Pinpoint the cell where the given text exists, returning its [X, Y] midpoint coordinate. 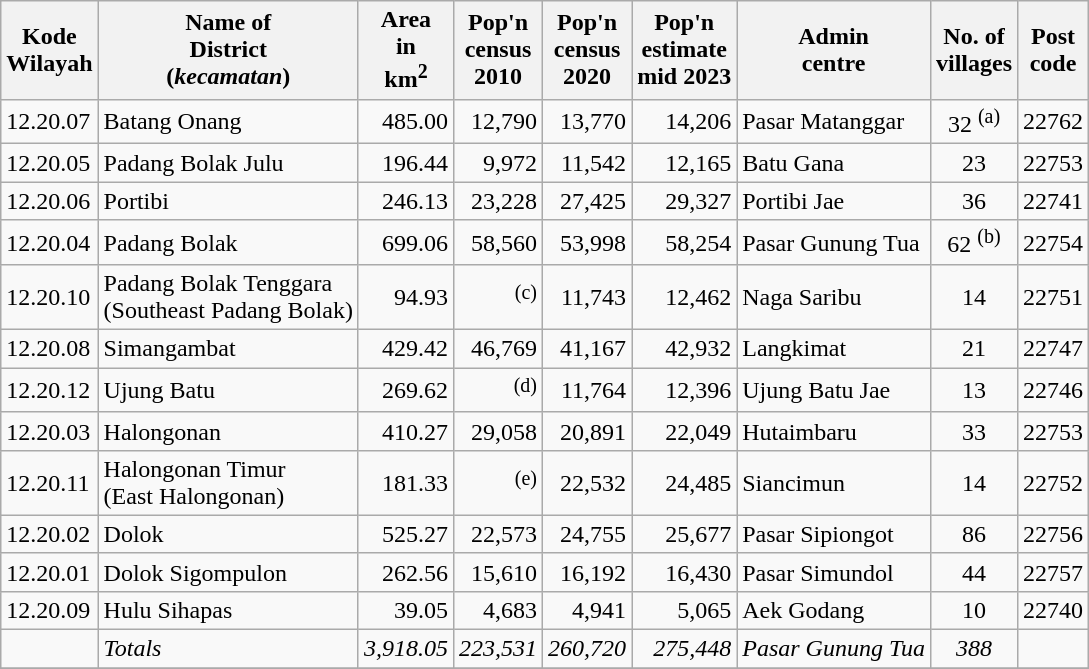
23,228 [498, 201]
29,327 [684, 201]
12,396 [684, 390]
(d) [498, 390]
(e) [498, 482]
10 [974, 610]
12.20.08 [50, 349]
Kode Wilayah [50, 50]
24,755 [588, 534]
485.00 [406, 122]
11,542 [588, 163]
42,932 [684, 349]
Hutaimbaru [834, 431]
Pasar Matanggar [834, 122]
Langkimat [834, 349]
12.20.07 [50, 122]
246.13 [406, 201]
58,560 [498, 242]
Siancimun [834, 482]
12.20.09 [50, 610]
388 [974, 649]
Name ofDistrict(kecamatan) [228, 50]
Ujung Batu [228, 390]
12.20.11 [50, 482]
41,167 [588, 349]
Padang Bolak Julu [228, 163]
27,425 [588, 201]
12.20.04 [50, 242]
15,610 [498, 572]
181.33 [406, 482]
260,720 [588, 649]
275,448 [684, 649]
Areain km2 [406, 50]
22741 [1054, 201]
12,165 [684, 163]
9,972 [498, 163]
12.20.02 [50, 534]
699.06 [406, 242]
36 [974, 201]
22754 [1054, 242]
29,058 [498, 431]
53,998 [588, 242]
86 [974, 534]
Hulu Sihapas [228, 610]
269.62 [406, 390]
23 [974, 163]
4,941 [588, 610]
20,891 [588, 431]
Ujung Batu Jae [834, 390]
Post code [1054, 50]
Batang Onang [228, 122]
24,485 [684, 482]
12,462 [684, 298]
22747 [1054, 349]
12.20.12 [50, 390]
22757 [1054, 572]
Aek Godang [834, 610]
525.27 [406, 534]
Pasar Sipiongot [834, 534]
Simangambat [228, 349]
410.27 [406, 431]
12.20.05 [50, 163]
Pop'ncensus2020 [588, 50]
62 (b) [974, 242]
4,683 [498, 610]
16,192 [588, 572]
32 (a) [974, 122]
21 [974, 349]
Naga Saribu [834, 298]
39.05 [406, 610]
22,532 [588, 482]
11,764 [588, 390]
3,918.05 [406, 649]
196.44 [406, 163]
Halongonan Timur(East Halongonan) [228, 482]
25,677 [684, 534]
Pop'nestimatemid 2023 [684, 50]
Portibi [228, 201]
94.93 [406, 298]
14,206 [684, 122]
(c) [498, 298]
5,065 [684, 610]
13 [974, 390]
Totals [228, 649]
223,531 [498, 649]
22756 [1054, 534]
12.20.10 [50, 298]
Admin centre [834, 50]
Padang Bolak [228, 242]
Dolok [228, 534]
22752 [1054, 482]
262.56 [406, 572]
22746 [1054, 390]
No. of villages [974, 50]
Pop'ncensus2010 [498, 50]
Pasar Simundol [834, 572]
16,430 [684, 572]
33 [974, 431]
13,770 [588, 122]
Portibi Jae [834, 201]
46,769 [498, 349]
22740 [1054, 610]
Padang Bolak Tenggara(Southeast Padang Bolak) [228, 298]
11,743 [588, 298]
44 [974, 572]
12.20.03 [50, 431]
429.42 [406, 349]
58,254 [684, 242]
12.20.01 [50, 572]
22,049 [684, 431]
Halongonan [228, 431]
12.20.06 [50, 201]
22,573 [498, 534]
Batu Gana [834, 163]
22762 [1054, 122]
12,790 [498, 122]
22751 [1054, 298]
Dolok Sigompulon [228, 572]
